Search for the cell housing the specified text and yield its [x, y] center coordinate. 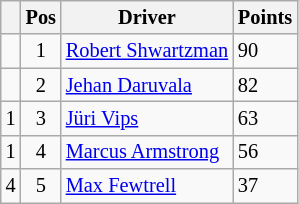
Robert Shwartzman [147, 51]
Jehan Daruvala [147, 85]
Jüri Vips [147, 118]
63 [265, 118]
3 [41, 118]
Marcus Armstrong [147, 152]
90 [265, 51]
37 [265, 186]
56 [265, 152]
82 [265, 85]
Max Fewtrell [147, 186]
Driver [147, 17]
Points [265, 17]
2 [41, 85]
5 [41, 186]
Pos [41, 17]
